Scan for the cell matching the given text and deliver its [x, y] coordinate at center. 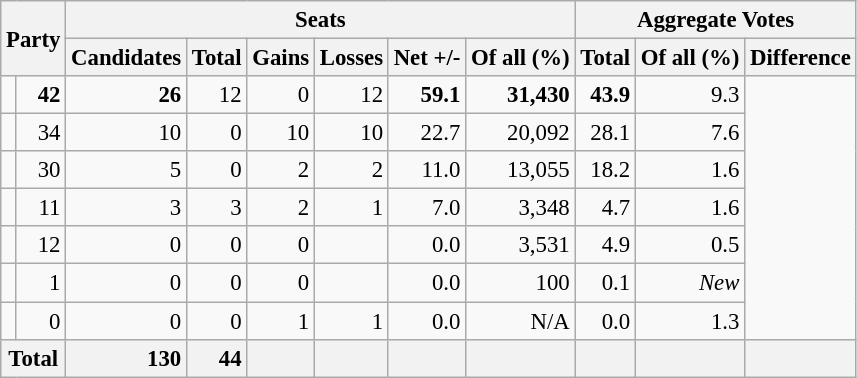
13,055 [520, 170]
7.6 [690, 133]
5 [126, 170]
34 [40, 133]
31,430 [520, 95]
59.1 [426, 95]
Party [34, 38]
4.9 [605, 245]
3,348 [520, 208]
18.2 [605, 170]
Losses [351, 58]
9.3 [690, 95]
Candidates [126, 58]
0.5 [690, 245]
Gains [281, 58]
Seats [320, 20]
New [690, 283]
Aggregate Votes [716, 20]
30 [40, 170]
Net +/- [426, 58]
43.9 [605, 95]
42 [40, 95]
11.0 [426, 170]
Difference [800, 58]
28.1 [605, 133]
44 [216, 358]
7.0 [426, 208]
100 [520, 283]
N/A [520, 321]
130 [126, 358]
4.7 [605, 208]
20,092 [520, 133]
1.3 [690, 321]
22.7 [426, 133]
3,531 [520, 245]
26 [126, 95]
11 [40, 208]
0.1 [605, 283]
